Identify which cell holds the provided text, then report its [x, y] central coordinate. 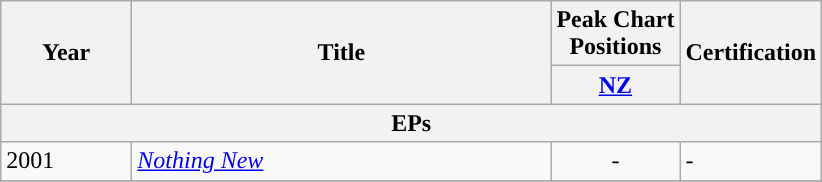
Year [66, 52]
Certification [751, 52]
NZ [616, 85]
Title [342, 52]
Peak ChartPositions [616, 34]
Nothing New [342, 161]
2001 [66, 161]
EPs [412, 123]
